For the text-containing cell, return its midpoint in [x, y] coordinate format. 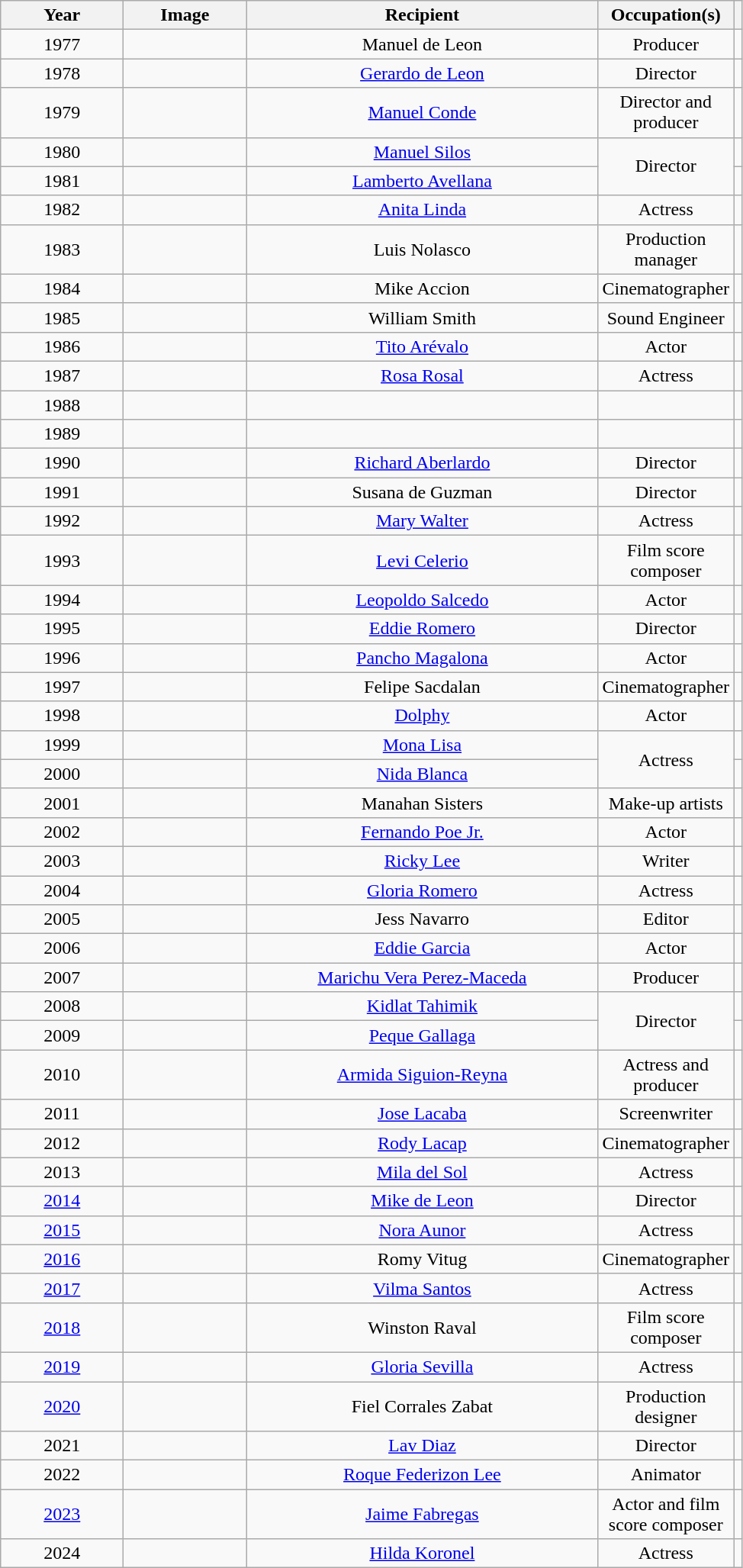
Eddie Garcia [423, 948]
Luis Nolasco [423, 249]
1985 [63, 317]
Kidlat Tahimik [423, 1006]
1979 [63, 113]
Fernando Poe Jr. [423, 832]
Year [63, 15]
1994 [63, 600]
2006 [63, 948]
2000 [63, 774]
Dolphy [423, 716]
Ricky Lee [423, 861]
2008 [63, 1006]
2020 [63, 1405]
1987 [63, 375]
2011 [63, 1114]
Actor and film score composer [666, 1514]
Sound Engineer [666, 317]
Mike de Leon [423, 1201]
1977 [63, 44]
1996 [63, 658]
Eddie Romero [423, 629]
Susana de Guzman [423, 492]
Nora Aunor [423, 1230]
2017 [63, 1288]
Roque Federizon Lee [423, 1475]
2002 [63, 832]
2010 [63, 1074]
Anita Linda [423, 210]
Mike Accion [423, 288]
2003 [63, 861]
Tito Arévalo [423, 346]
1995 [63, 629]
Armida Siguion-Reyna [423, 1074]
Actress and producer [666, 1074]
1999 [63, 745]
2021 [63, 1446]
1990 [63, 463]
Manuel Conde [423, 113]
Winston Raval [423, 1328]
2019 [63, 1367]
Mary Walter [423, 521]
Recipient [423, 15]
Mona Lisa [423, 745]
2001 [63, 803]
1978 [63, 73]
Jess Navarro [423, 919]
2009 [63, 1035]
1981 [63, 181]
Lamberto Avellana [423, 181]
Levi Celerio [423, 560]
1993 [63, 560]
Leopoldo Salcedo [423, 600]
Production manager [666, 249]
1989 [63, 434]
1998 [63, 716]
Jaime Fabregas [423, 1514]
2005 [63, 919]
2023 [63, 1514]
1988 [63, 405]
Pancho Magalona [423, 658]
1986 [63, 346]
Manuel Silos [423, 152]
2022 [63, 1475]
Manahan Sisters [423, 803]
Occupation(s) [666, 15]
2018 [63, 1328]
Vilma Santos [423, 1288]
Director and producer [666, 113]
2007 [63, 977]
1983 [63, 249]
Make-up artists [666, 803]
Gloria Sevilla [423, 1367]
Richard Aberlardo [423, 463]
Jose Lacaba [423, 1114]
Romy Vitug [423, 1259]
Felipe Sacdalan [423, 687]
Production designer [666, 1405]
Animator [666, 1475]
1980 [63, 152]
2012 [63, 1143]
Rody Lacap [423, 1143]
1984 [63, 288]
William Smith [423, 317]
2016 [63, 1259]
Hilda Koronel [423, 1554]
Writer [666, 861]
Nida Blanca [423, 774]
2014 [63, 1201]
Mila del Sol [423, 1172]
Rosa Rosal [423, 375]
Image [185, 15]
1992 [63, 521]
2015 [63, 1230]
2013 [63, 1172]
1982 [63, 210]
Gerardo de Leon [423, 73]
Gloria Romero [423, 890]
Screenwriter [666, 1114]
Lav Diaz [423, 1446]
1991 [63, 492]
Editor [666, 919]
Manuel de Leon [423, 44]
2024 [63, 1554]
1997 [63, 687]
Marichu Vera Perez-Maceda [423, 977]
Peque Gallaga [423, 1035]
2004 [63, 890]
Fiel Corrales Zabat [423, 1405]
